Locate the cell with the specified text and output its (X, Y) center coordinate. 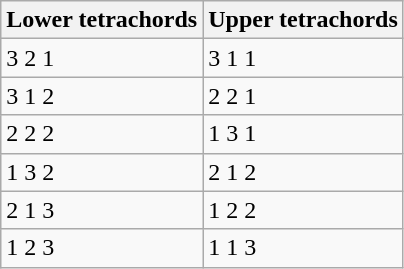
Upper tetrachords (304, 20)
3 2 1 (102, 58)
2 2 2 (102, 134)
1 2 3 (102, 248)
1 2 2 (304, 210)
1 1 3 (304, 248)
2 1 2 (304, 172)
2 1 3 (102, 210)
Lower tetrachords (102, 20)
3 1 2 (102, 96)
1 3 1 (304, 134)
3 1 1 (304, 58)
2 2 1 (304, 96)
1 3 2 (102, 172)
